Extract the [x, y] coordinate from the center of the cell holding the provided text.  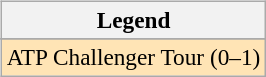
Legend [133, 20]
ATP Challenger Tour (0–1) [133, 57]
